Capture the cell that displays the provided text and extract its [X, Y] central coordinate. 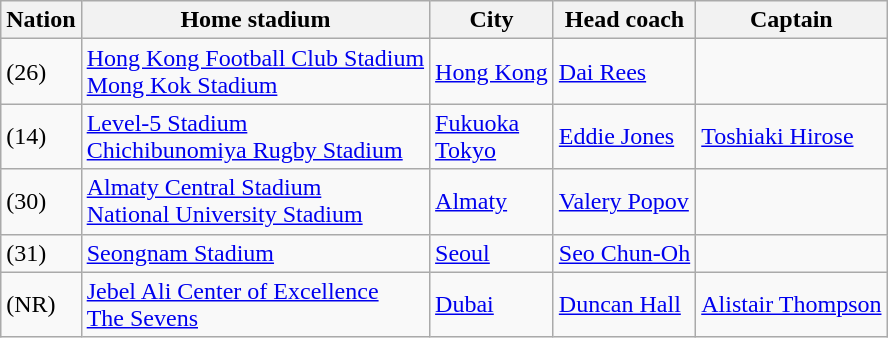
(30) [41, 202]
(NR) [41, 304]
Almaty [492, 202]
Head coach [624, 20]
(31) [41, 253]
Seoul [492, 253]
Alistair Thompson [792, 304]
Dai Rees [624, 72]
Nation [41, 20]
Level-5 StadiumChichibunomiya Rugby Stadium [255, 136]
Valery Popov [624, 202]
Seongnam Stadium [255, 253]
Captain [792, 20]
Duncan Hall [624, 304]
Toshiaki Hirose [792, 136]
Almaty Central StadiumNational University Stadium [255, 202]
Home stadium [255, 20]
Hong Kong [492, 72]
Jebel Ali Center of ExcellenceThe Sevens [255, 304]
(26) [41, 72]
Hong Kong Football Club StadiumMong Kok Stadium [255, 72]
(14) [41, 136]
Eddie Jones [624, 136]
Seo Chun-Oh [624, 253]
FukuokaTokyo [492, 136]
Dubai [492, 304]
City [492, 20]
